Return [X, Y] of the center of cell containing provided text 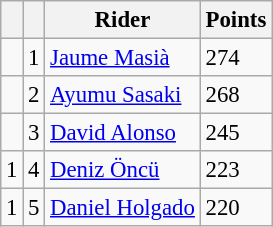
Jaume Masià [122, 58]
274 [236, 58]
245 [236, 133]
3 [34, 133]
Daniel Holgado [122, 208]
268 [236, 95]
5 [34, 208]
David Alonso [122, 133]
Points [236, 20]
223 [236, 170]
4 [34, 170]
Rider [122, 20]
2 [34, 95]
Ayumu Sasaki [122, 95]
Deniz Öncü [122, 170]
220 [236, 208]
